Search for the cell housing the specified text and yield its [X, Y] center coordinate. 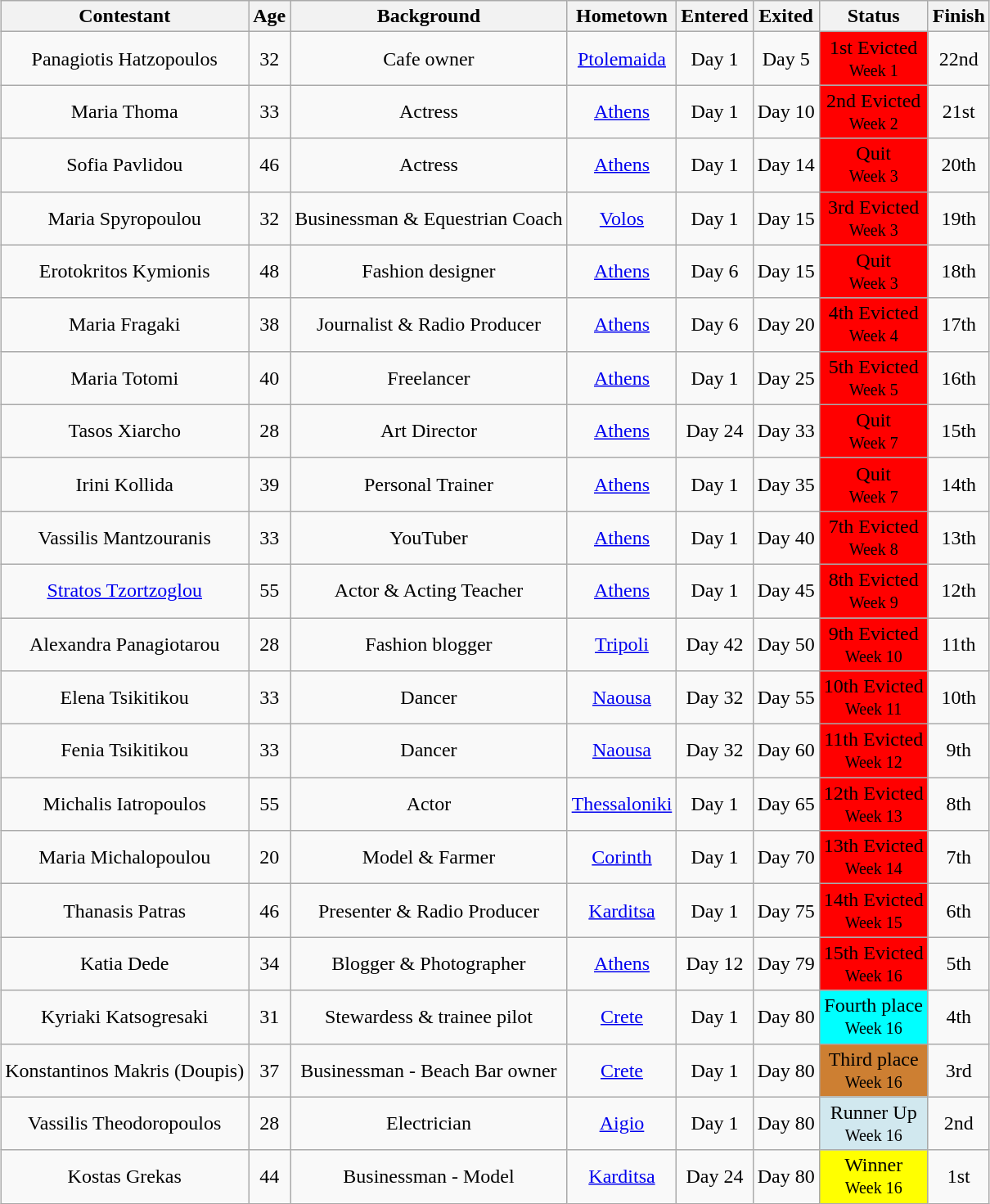
37 [270, 1071]
Erotokritos Kymionis [124, 272]
Maria Spyropoulou [124, 218]
YouTuber [429, 537]
Finish [959, 16]
Alexandra Panagiotarou [124, 643]
8th [959, 804]
Day 20 [785, 324]
4th EvictedWeek 4 [874, 324]
48 [270, 272]
Michalis Iatropoulos [124, 804]
Day 10 [785, 111]
Contestant [124, 16]
11th [959, 643]
Day 5 [785, 59]
17th [959, 324]
13th [959, 537]
Day 79 [785, 964]
20th [959, 165]
22nd [959, 59]
Cafe owner [429, 59]
Vassilis Mantzouranis [124, 537]
Day 35 [785, 485]
Day 40 [785, 537]
44 [270, 1177]
1st EvictedWeek 1 [874, 59]
Thanasis Patras [124, 910]
Personal Trainer [429, 485]
Model & Farmer [429, 858]
9th EvictedWeek 10 [874, 643]
Maria Michalopoulou [124, 858]
12th EvictedWeek 13 [874, 804]
2nd EvictedWeek 2 [874, 111]
15th [959, 431]
Exited [785, 16]
Actor [429, 804]
Hometown [622, 16]
Sofia Pavlidou [124, 165]
Vassilis Theodoropoulos [124, 1123]
Third placeWeek 16 [874, 1071]
Journalist & Radio Producer [429, 324]
Konstantinos Makris (Doupis) [124, 1071]
7th [959, 858]
Day 50 [785, 643]
21st [959, 111]
Maria Thoma [124, 111]
Entered [715, 16]
13th EvictedWeek 14 [874, 858]
Day 70 [785, 858]
9th [959, 751]
Fashion designer [429, 272]
16th [959, 378]
12th [959, 591]
1st [959, 1177]
3rd EvictedWeek 3 [874, 218]
Aigio [622, 1123]
15th EvictedWeek 16 [874, 964]
Stewardess & trainee pilot [429, 1017]
31 [270, 1017]
Presenter & Radio Producer [429, 910]
14th EvictedWeek 15 [874, 910]
Freelancer [429, 378]
39 [270, 485]
3rd [959, 1071]
38 [270, 324]
8th EvictedWeek 9 [874, 591]
Runner UpWeek 16 [874, 1123]
Electrician [429, 1123]
5th [959, 964]
Thessaloniki [622, 804]
2nd [959, 1123]
Maria Fragaki [124, 324]
Ptolemaida [622, 59]
Fashion blogger [429, 643]
4th [959, 1017]
Corinth [622, 858]
Day 60 [785, 751]
19th [959, 218]
Actor & Acting Teacher [429, 591]
Tasos Xiarcho [124, 431]
10th EvictedWeek 11 [874, 697]
20 [270, 858]
Background [429, 16]
Elena Tsikitikou [124, 697]
10th [959, 697]
Day 55 [785, 697]
Volos [622, 218]
Day 14 [785, 165]
Businessman - Beach Bar owner [429, 1071]
Fenia Tsikitikou [124, 751]
Businessman - Model [429, 1177]
34 [270, 964]
Day 25 [785, 378]
Age [270, 16]
Stratos Tzortzoglou [124, 591]
14th [959, 485]
Day 75 [785, 910]
Art Director [429, 431]
Day 12 [715, 964]
6th [959, 910]
Day 65 [785, 804]
WinnerWeek 16 [874, 1177]
Day 33 [785, 431]
18th [959, 272]
7th EvictedWeek 8 [874, 537]
Blogger & Photographer [429, 964]
Fourth placeWeek 16 [874, 1017]
Panagiotis Hatzopoulos [124, 59]
Status [874, 16]
40 [270, 378]
Tripoli [622, 643]
Irini Kollida [124, 485]
Katia Dede [124, 964]
Kostas Grekas [124, 1177]
Day 45 [785, 591]
5th EvictedWeek 5 [874, 378]
Kyriaki Katsogresaki [124, 1017]
Businessman & Equestrian Coach [429, 218]
Day 42 [715, 643]
Maria Totomi [124, 378]
11th EvictedWeek 12 [874, 751]
